Extract the [X, Y] coordinate from the center of the cell holding the provided text.  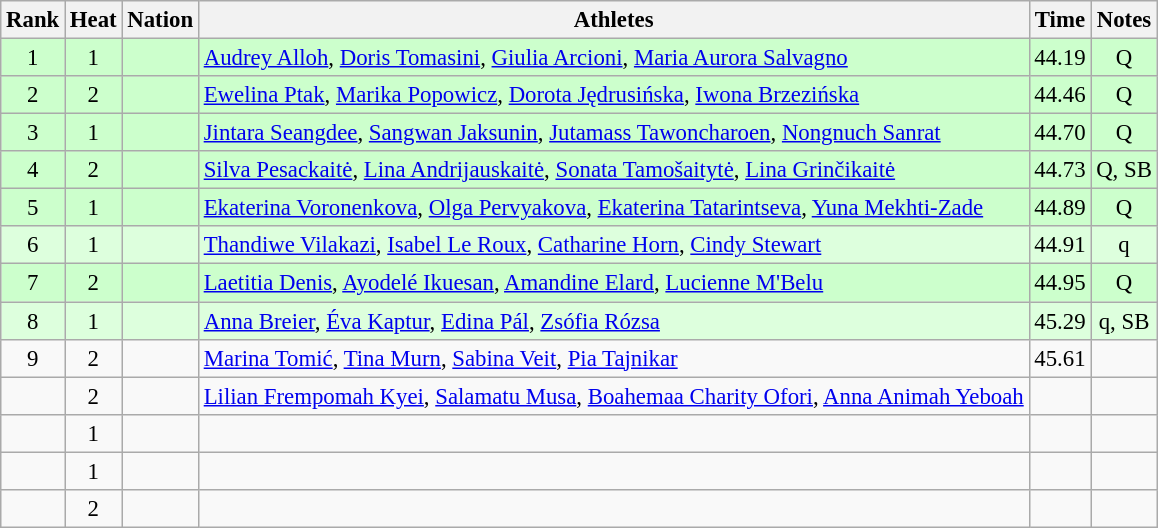
9 [33, 358]
Thandiwe Vilakazi, Isabel Le Roux, Catharine Horn, Cindy Stewart [614, 245]
8 [33, 321]
Heat [94, 20]
44.91 [1060, 245]
Athletes [614, 20]
q, SB [1124, 321]
44.70 [1060, 133]
44.19 [1060, 58]
Q, SB [1124, 170]
44.95 [1060, 283]
Marina Tomić, Tina Murn, Sabina Veit, Pia Tajnikar [614, 358]
45.61 [1060, 358]
Nation [160, 20]
7 [33, 283]
q [1124, 245]
4 [33, 170]
Notes [1124, 20]
Audrey Alloh, Doris Tomasini, Giulia Arcioni, Maria Aurora Salvagno [614, 58]
44.89 [1060, 208]
44.46 [1060, 95]
Laetitia Denis, Ayodelé Ikuesan, Amandine Elard, Lucienne M'Belu [614, 283]
Lilian Frempomah Kyei, Salamatu Musa, Boahemaa Charity Ofori, Anna Animah Yeboah [614, 396]
5 [33, 208]
Rank [33, 20]
3 [33, 133]
Time [1060, 20]
Jintara Seangdee, Sangwan Jaksunin, Jutamass Tawoncharoen, Nongnuch Sanrat [614, 133]
Ewelina Ptak, Marika Popowicz, Dorota Jędrusińska, Iwona Brzezińska [614, 95]
Anna Breier, Éva Kaptur, Edina Pál, Zsófia Rózsa [614, 321]
45.29 [1060, 321]
Ekaterina Voronenkova, Olga Pervyakova, Ekaterina Tatarintseva, Yuna Mekhti-Zade [614, 208]
6 [33, 245]
Silva Pesackaitė, Lina Andrijauskaitė, Sonata Tamošaitytė, Lina Grinčikaitė [614, 170]
44.73 [1060, 170]
